Extract the [X, Y] coordinate from the center of the cell holding the provided text.  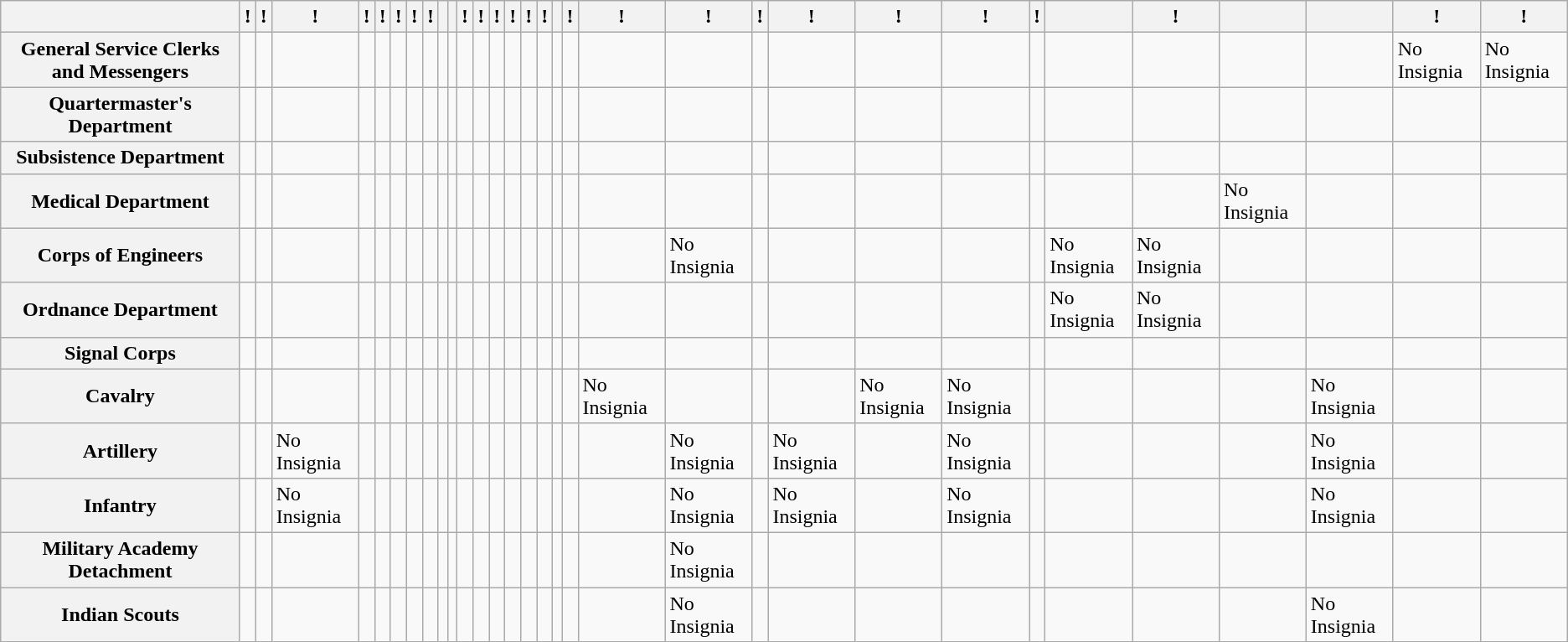
Ordnance Department [121, 310]
General Service Clerks and Messengers [121, 60]
Quartermaster's Department [121, 114]
Artillery [121, 451]
Corps of Engineers [121, 255]
Military Academy Detachment [121, 560]
Indian Scouts [121, 614]
Medical Department [121, 201]
Cavalry [121, 396]
Subsistence Department [121, 158]
Infantry [121, 505]
Signal Corps [121, 353]
